Identify which cell holds the provided text, then report its [X, Y] central coordinate. 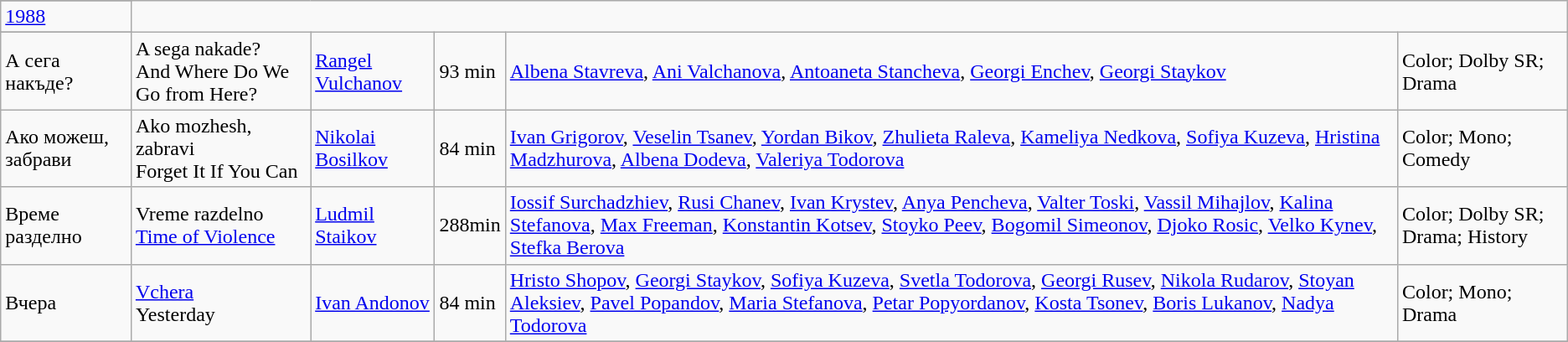
A sega nakade?And Where Do We Go from Here? [220, 71]
288min [470, 225]
Color; Mono; Comedy [1483, 148]
VcheraYesterday [220, 303]
Color; Dolby SR; Drama; History [1483, 225]
Nikolai Bosilkov [373, 148]
Ivan Grigorov, Veselin Tsanev, Yordan Bikov, Zhulieta Raleva, Kameliya Nedkova, Sofiya Kuzeva, Hristina Madzhurova, Albena Dodeva, Valeriya Todorova [952, 148]
Ivan Andonov [373, 303]
Rangel Vulchanov [373, 71]
Ako mozhesh, zabraviForget It If You Can [220, 148]
Albena Stavreva, Ani Valchanova, Antoaneta Stancheva, Georgi Enchev, Georgi Staykov [952, 71]
А сега накъде? [66, 71]
Време разделно [66, 225]
Color; Dolby SR; Drama [1483, 71]
Vreme razdelnoTime of Violence [220, 225]
Ако можеш, забрави [66, 148]
93 min [470, 71]
Ludmil Staikov [373, 225]
1988 [66, 17]
Color; Mono; Drama [1483, 303]
Вчера [66, 303]
